From the cell containing the given text, extract its center point as (X, Y) coordinate. 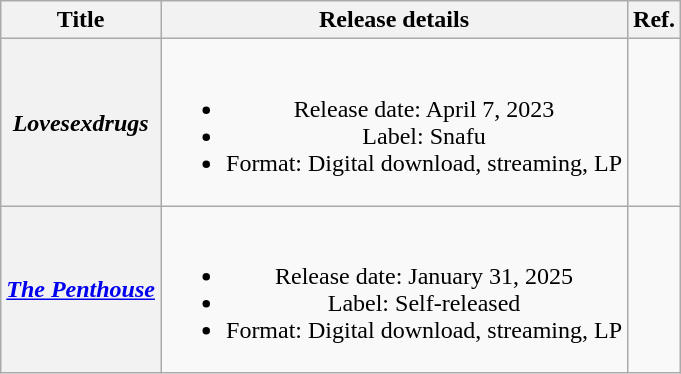
Release details (394, 20)
Release date: April 7, 2023Label: SnafuFormat: Digital download, streaming, LP (394, 122)
Ref. (654, 20)
Lovesexdrugs (81, 122)
Release date: January 31, 2025Label: Self-releasedFormat: Digital download, streaming, LP (394, 290)
The Penthouse (81, 290)
Title (81, 20)
